Return (X, Y) of the center of cell containing provided text 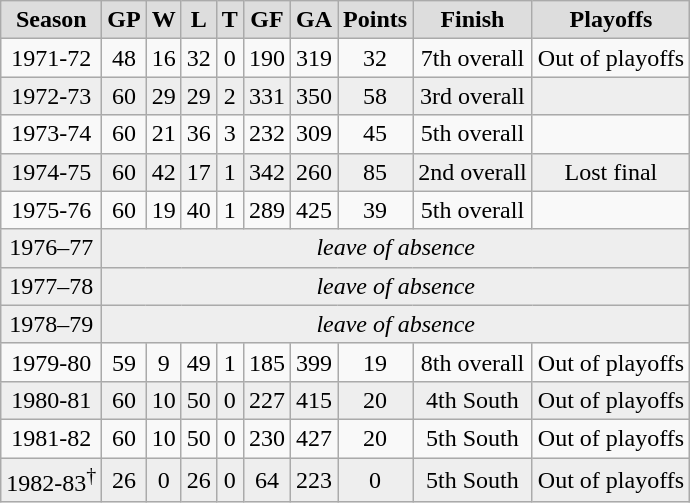
17 (198, 172)
4th South (473, 400)
3rd overall (473, 96)
58 (376, 96)
39 (376, 210)
185 (266, 362)
1982-83† (52, 480)
49 (198, 362)
1974-75 (52, 172)
427 (314, 438)
42 (164, 172)
399 (314, 362)
289 (266, 210)
230 (266, 438)
342 (266, 172)
Finish (473, 20)
GA (314, 20)
16 (164, 58)
T (230, 20)
223 (314, 480)
2nd overall (473, 172)
1981-82 (52, 438)
1978–79 (52, 324)
1976–77 (52, 248)
350 (314, 96)
85 (376, 172)
319 (314, 58)
190 (266, 58)
1975-76 (52, 210)
232 (266, 134)
GF (266, 20)
7th overall (473, 58)
GP (124, 20)
L (198, 20)
8th overall (473, 362)
2 (230, 96)
9 (164, 362)
48 (124, 58)
260 (314, 172)
1979-80 (52, 362)
W (164, 20)
309 (314, 134)
Points (376, 20)
1972-73 (52, 96)
Lost final (610, 172)
36 (198, 134)
1980-81 (52, 400)
1971-72 (52, 58)
45 (376, 134)
21 (164, 134)
331 (266, 96)
59 (124, 362)
Playoffs (610, 20)
64 (266, 480)
1973-74 (52, 134)
40 (198, 210)
227 (266, 400)
1977–78 (52, 286)
Season (52, 20)
425 (314, 210)
415 (314, 400)
3 (230, 134)
